Identify which cell holds the provided text, then report its [x, y] central coordinate. 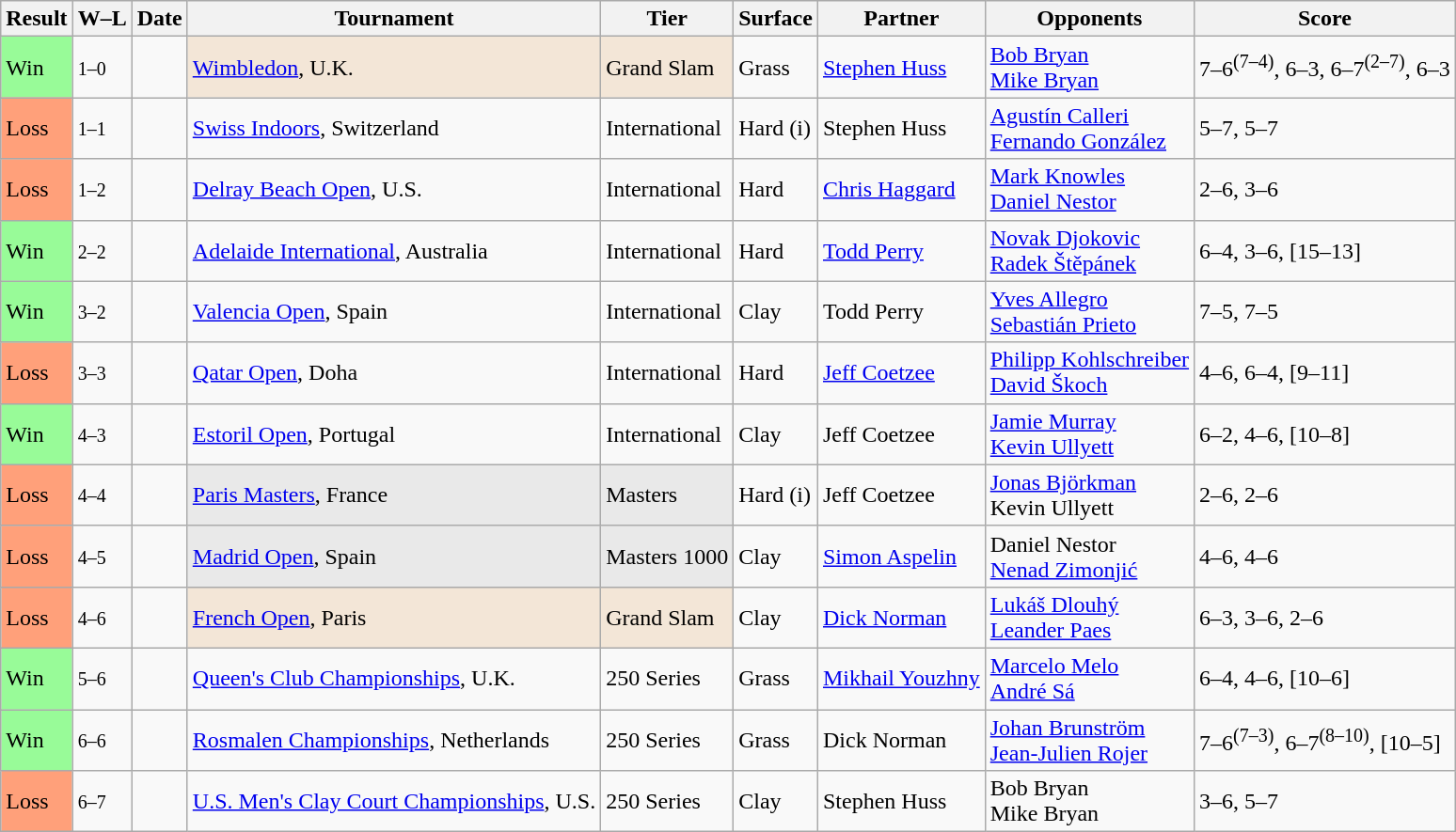
Jonas Björkman Kevin Ullyett [1089, 494]
Estoril Open, Portugal [393, 434]
Johan Brunström Jean-Julien Rojer [1089, 739]
1–2 [102, 190]
Tier [668, 19]
3–6, 5–7 [1325, 801]
Swiss Indoors, Switzerland [393, 128]
Delray Beach Open, U.S. [393, 190]
2–6, 2–6 [1325, 494]
6–4, 4–6, [10–6] [1325, 679]
3–3 [102, 372]
Masters 1000 [668, 557]
6–3, 3–6, 2–6 [1325, 617]
Queen's Club Championships, U.K. [393, 679]
Tournament [393, 19]
Marcelo Melo André Sá [1089, 679]
Yves Allegro Sebastián Prieto [1089, 312]
5–6 [102, 679]
Jamie Murray Kevin Ullyett [1089, 434]
6–2, 4–6, [10–8] [1325, 434]
Surface [776, 19]
6–4, 3–6, [15–13] [1325, 250]
Opponents [1089, 19]
2–6, 3–6 [1325, 190]
Wimbledon, U.K. [393, 68]
Masters [668, 494]
Daniel Nestor Nenad Zimonjić [1089, 557]
Paris Masters, France [393, 494]
1–0 [102, 68]
W–L [102, 19]
Rosmalen Championships, Netherlands [393, 739]
Chris Haggard [901, 190]
Philipp Kohlschreiber David Škoch [1089, 372]
Novak Djokovic Radek Štěpánek [1089, 250]
3–2 [102, 312]
Agustín Calleri Fernando González [1089, 128]
4–3 [102, 434]
Adelaide International, Australia [393, 250]
6–6 [102, 739]
5–7, 5–7 [1325, 128]
Valencia Open, Spain [393, 312]
Qatar Open, Doha [393, 372]
4–5 [102, 557]
7–5, 7–5 [1325, 312]
1–1 [102, 128]
2–2 [102, 250]
Result [37, 19]
7–6(7–4), 6–3, 6–7(2–7), 6–3 [1325, 68]
Score [1325, 19]
Mikhail Youzhny [901, 679]
Mark Knowles Daniel Nestor [1089, 190]
Simon Aspelin [901, 557]
6–7 [102, 801]
U.S. Men's Clay Court Championships, U.S. [393, 801]
Lukáš Dlouhý Leander Paes [1089, 617]
4–6, 4–6 [1325, 557]
4–4 [102, 494]
French Open, Paris [393, 617]
Partner [901, 19]
Madrid Open, Spain [393, 557]
Date [160, 19]
4–6 [102, 617]
4–6, 6–4, [9–11] [1325, 372]
7–6(7–3), 6–7(8–10), [10–5] [1325, 739]
